Scan for the cell matching the given text and deliver its [x, y] coordinate at center. 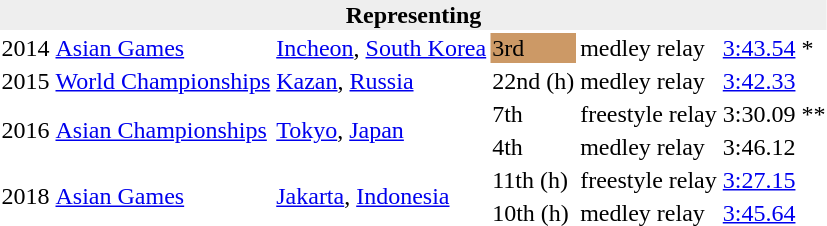
2014 [26, 48]
Representing [414, 15]
22nd (h) [534, 81]
3rd [534, 48]
2016 [26, 130]
11th (h) [534, 180]
3:43.54 * [774, 48]
3:30.09 ** [774, 114]
Asian Games [163, 48]
3:42.33 [774, 81]
3:27.15 [774, 180]
Kazan, Russia [382, 81]
3:46.12 [774, 147]
Incheon, South Korea [382, 48]
Asian Championships [163, 130]
Tokyo, Japan [382, 130]
World Championships [163, 81]
4th [534, 147]
2015 [26, 81]
7th [534, 114]
